Output the (x, y) coordinate of the center of the cell containing the given text.  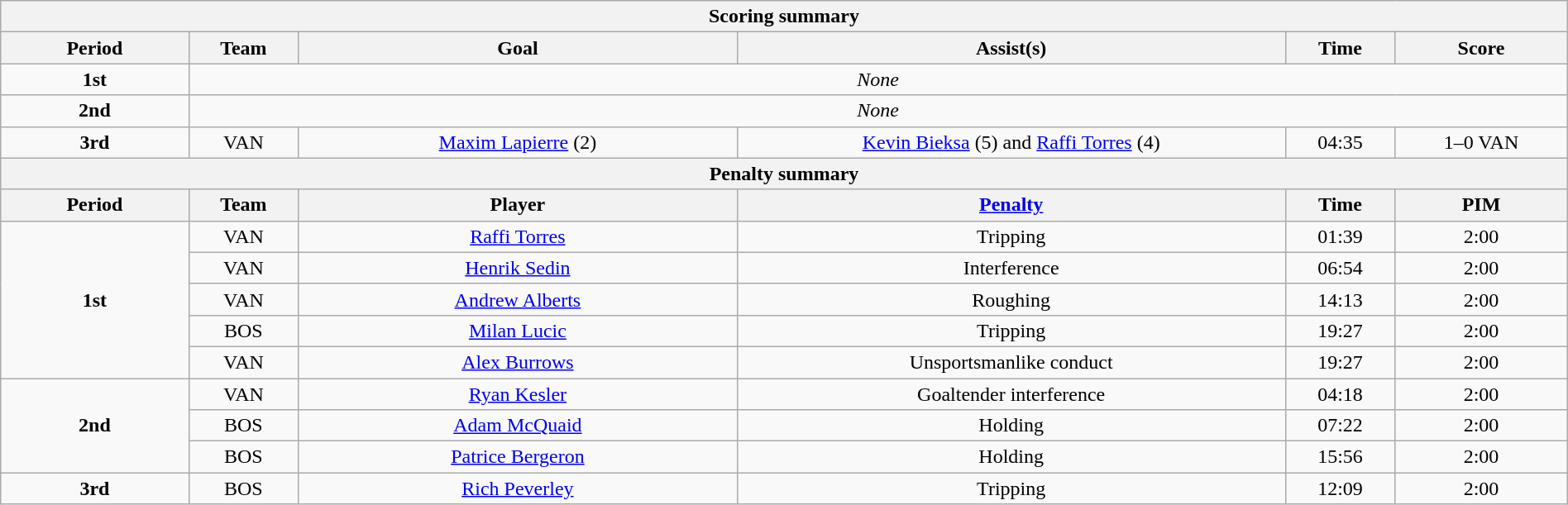
12:09 (1340, 488)
PIM (1481, 205)
Adam McQuaid (518, 426)
Assist(s) (1011, 48)
1–0 VAN (1481, 142)
Player (518, 205)
Penalty (1011, 205)
Roughing (1011, 299)
Scoring summary (784, 17)
06:54 (1340, 268)
Andrew Alberts (518, 299)
Ryan Kesler (518, 394)
Goaltender interference (1011, 394)
Interference (1011, 268)
Patrice Bergeron (518, 457)
04:18 (1340, 394)
15:56 (1340, 457)
Unsportsmanlike conduct (1011, 362)
Henrik Sedin (518, 268)
Maxim Lapierre (2) (518, 142)
Kevin Bieksa (5) and Raffi Torres (4) (1011, 142)
Raffi Torres (518, 236)
Score (1481, 48)
Goal (518, 48)
Penalty summary (784, 174)
01:39 (1340, 236)
04:35 (1340, 142)
07:22 (1340, 426)
Alex Burrows (518, 362)
14:13 (1340, 299)
Milan Lucic (518, 331)
Rich Peverley (518, 488)
